Detect which cell encompasses the target text, then output its [X, Y] center coordinate. 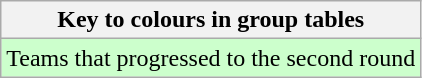
Key to colours in group tables [211, 20]
Teams that progressed to the second round [211, 58]
